For the text-containing cell, return its midpoint in (x, y) coordinate format. 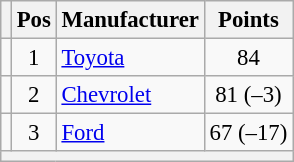
Manufacturer (130, 20)
Pos (34, 20)
84 (248, 58)
Points (248, 20)
Ford (130, 133)
Chevrolet (130, 95)
3 (34, 133)
1 (34, 58)
Toyota (130, 58)
81 (–3) (248, 95)
67 (–17) (248, 133)
2 (34, 95)
